Find where the given text appears and provide that cell's center as (X, Y) coordinate. 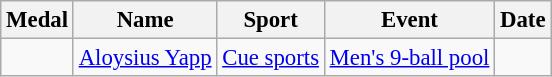
Sport (270, 20)
Medal (38, 20)
Date (523, 20)
Men's 9-ball pool (409, 58)
Name (145, 20)
Cue sports (270, 58)
Aloysius Yapp (145, 58)
Event (409, 20)
